Locate the cell with the specified text and output its [x, y] center coordinate. 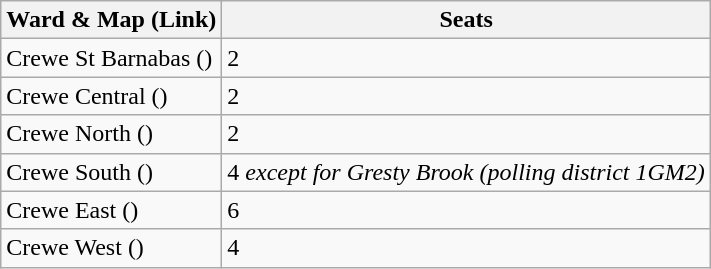
4 except for Gresty Brook (polling district 1GM2) [466, 172]
Crewe East () [112, 210]
6 [466, 210]
Crewe West () [112, 248]
Crewe St Barnabas () [112, 58]
Crewe Central () [112, 96]
Seats [466, 20]
Ward & Map (Link) [112, 20]
4 [466, 248]
Crewe South () [112, 172]
Crewe North () [112, 134]
